Detect which cell encompasses the target text, then output its (x, y) center coordinate. 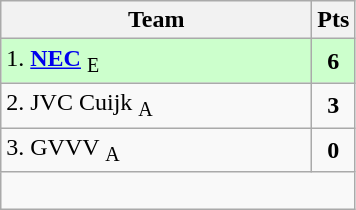
1. NEC E (156, 61)
2. JVC Cuijk A (156, 105)
Team (156, 20)
0 (334, 150)
3 (334, 105)
3. GVVV A (156, 150)
Pts (334, 20)
6 (334, 61)
